Locate the cell with the specified text and output its (x, y) center coordinate. 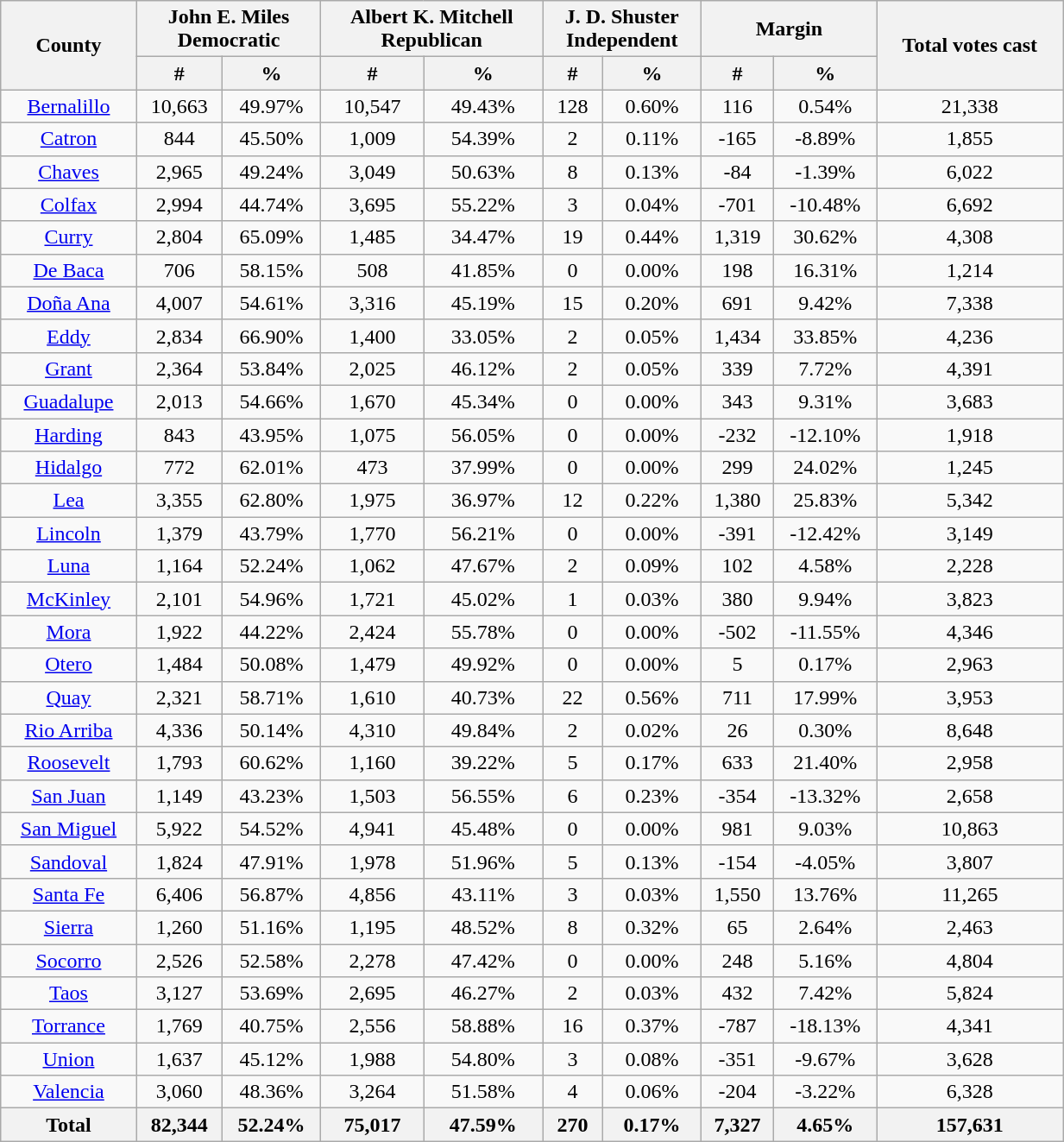
-701 (738, 205)
0.32% (652, 927)
Total (69, 1125)
1,855 (970, 139)
6,022 (970, 172)
1,610 (373, 697)
128 (573, 106)
2,965 (179, 172)
1,479 (373, 665)
55.78% (483, 632)
198 (738, 270)
1,637 (179, 1059)
2,278 (373, 961)
2,228 (970, 566)
De Baca (69, 270)
7,338 (970, 303)
633 (738, 763)
2,804 (179, 237)
56.05% (483, 434)
0.08% (652, 1059)
4,310 (373, 730)
41.85% (483, 270)
-12.10% (825, 434)
0.09% (652, 566)
3,316 (373, 303)
10,663 (179, 106)
4.58% (825, 566)
44.22% (271, 632)
711 (738, 697)
432 (738, 994)
3,355 (179, 501)
0.60% (652, 106)
-232 (738, 434)
49.97% (271, 106)
44.74% (271, 205)
2,025 (373, 369)
54.61% (271, 303)
2,321 (179, 697)
508 (373, 270)
John E. MilesDemocratic (229, 29)
-3.22% (825, 1092)
48.36% (271, 1092)
-84 (738, 172)
1,149 (179, 796)
299 (738, 468)
2,526 (179, 961)
4,856 (373, 894)
46.12% (483, 369)
10,863 (970, 829)
5,922 (179, 829)
3,127 (179, 994)
1,400 (373, 336)
16 (573, 1026)
691 (738, 303)
56.21% (483, 533)
75,017 (373, 1125)
2,013 (179, 401)
53.69% (271, 994)
Doña Ana (69, 303)
62.80% (271, 501)
37.99% (483, 468)
1,195 (373, 927)
45.48% (483, 829)
2,658 (970, 796)
1,769 (179, 1026)
40.75% (271, 1026)
-354 (738, 796)
2.64% (825, 927)
4,308 (970, 237)
58.15% (271, 270)
9.94% (825, 599)
19 (573, 237)
43.79% (271, 533)
116 (738, 106)
Hidalgo (69, 468)
2,101 (179, 599)
772 (179, 468)
0.30% (825, 730)
39.22% (483, 763)
2,994 (179, 205)
2,463 (970, 927)
2,556 (373, 1026)
County (69, 45)
6,328 (970, 1092)
1,009 (373, 139)
844 (179, 139)
1,164 (179, 566)
0.54% (825, 106)
40.73% (483, 697)
3,823 (970, 599)
McKinley (69, 599)
58.71% (271, 697)
Rio Arriba (69, 730)
1,075 (373, 434)
Sandoval (69, 861)
51.16% (271, 927)
Luna (69, 566)
0.06% (652, 1092)
66.90% (271, 336)
49.84% (483, 730)
-154 (738, 861)
7,327 (738, 1125)
3,149 (970, 533)
33.85% (825, 336)
Colfax (69, 205)
Otero (69, 665)
1,918 (970, 434)
82,344 (179, 1125)
45.12% (271, 1059)
21,338 (970, 106)
3,060 (179, 1092)
11,265 (970, 894)
Lincoln (69, 533)
270 (573, 1125)
49.43% (483, 106)
102 (738, 566)
5,824 (970, 994)
47.91% (271, 861)
1,988 (373, 1059)
1,160 (373, 763)
4,391 (970, 369)
1,434 (738, 336)
2,963 (970, 665)
Socorro (69, 961)
Roosevelt (69, 763)
2,958 (970, 763)
0.23% (652, 796)
-165 (738, 139)
22 (573, 697)
-13.32% (825, 796)
36.97% (483, 501)
54.96% (271, 599)
60.62% (271, 763)
0.20% (652, 303)
1,379 (179, 533)
1,485 (373, 237)
-8.89% (825, 139)
0.04% (652, 205)
25.83% (825, 501)
0.02% (652, 730)
380 (738, 599)
Sierra (69, 927)
4,341 (970, 1026)
1,214 (970, 270)
10,547 (373, 106)
4 (573, 1092)
4,346 (970, 632)
Quay (69, 697)
53.84% (271, 369)
6,692 (970, 205)
43.23% (271, 796)
Torrance (69, 1026)
50.14% (271, 730)
Grant (69, 369)
Union (69, 1059)
47.67% (483, 566)
58.88% (483, 1026)
24.02% (825, 468)
7.42% (825, 994)
-10.48% (825, 205)
9.31% (825, 401)
Santa Fe (69, 894)
56.87% (271, 894)
4,007 (179, 303)
339 (738, 369)
Eddy (69, 336)
48.52% (483, 927)
50.08% (271, 665)
6,406 (179, 894)
49.24% (271, 172)
1,319 (738, 237)
50.63% (483, 172)
26 (738, 730)
Bernalillo (69, 106)
65.09% (271, 237)
6 (573, 796)
J. D. ShusterIndependent (622, 29)
55.22% (483, 205)
4,336 (179, 730)
Margin (789, 29)
0.37% (652, 1026)
-351 (738, 1059)
62.01% (271, 468)
-502 (738, 632)
46.27% (483, 994)
5,342 (970, 501)
-1.39% (825, 172)
1,978 (373, 861)
Total votes cast (970, 45)
49.92% (483, 665)
0.44% (652, 237)
16.31% (825, 270)
4,941 (373, 829)
1,770 (373, 533)
2,424 (373, 632)
54.39% (483, 139)
3,695 (373, 205)
-391 (738, 533)
2,834 (179, 336)
3,953 (970, 697)
15 (573, 303)
1,062 (373, 566)
1,484 (179, 665)
43.11% (483, 894)
51.58% (483, 1092)
54.80% (483, 1059)
3,807 (970, 861)
1,824 (179, 861)
1,793 (179, 763)
45.34% (483, 401)
Guadalupe (69, 401)
981 (738, 829)
-12.42% (825, 533)
-787 (738, 1026)
7.72% (825, 369)
0.56% (652, 697)
21.40% (825, 763)
43.95% (271, 434)
1 (573, 599)
1,922 (179, 632)
65 (738, 927)
51.96% (483, 861)
4,804 (970, 961)
-18.13% (825, 1026)
2,364 (179, 369)
1,721 (373, 599)
-204 (738, 1092)
1,670 (373, 401)
1,550 (738, 894)
Harding (69, 434)
9.03% (825, 829)
45.50% (271, 139)
4.65% (825, 1125)
Lea (69, 501)
Valencia (69, 1092)
52.58% (271, 961)
473 (373, 468)
3,264 (373, 1092)
56.55% (483, 796)
San Miguel (69, 829)
45.02% (483, 599)
17.99% (825, 697)
8,648 (970, 730)
343 (738, 401)
34.47% (483, 237)
-9.67% (825, 1059)
Curry (69, 237)
33.05% (483, 336)
54.66% (271, 401)
-4.05% (825, 861)
3,683 (970, 401)
54.52% (271, 829)
1,975 (373, 501)
0.11% (652, 139)
1,245 (970, 468)
843 (179, 434)
Catron (69, 139)
-11.55% (825, 632)
9.42% (825, 303)
248 (738, 961)
47.59% (483, 1125)
Taos (69, 994)
706 (179, 270)
3,049 (373, 172)
0.22% (652, 501)
157,631 (970, 1125)
13.76% (825, 894)
45.19% (483, 303)
3,628 (970, 1059)
30.62% (825, 237)
1,260 (179, 927)
1,380 (738, 501)
4,236 (970, 336)
Mora (69, 632)
Chaves (69, 172)
5.16% (825, 961)
47.42% (483, 961)
2,695 (373, 994)
Albert K. MitchellRepublican (431, 29)
San Juan (69, 796)
1,503 (373, 796)
12 (573, 501)
